Determine the [x, y] coordinate at the center of the cell enclosing the given text.  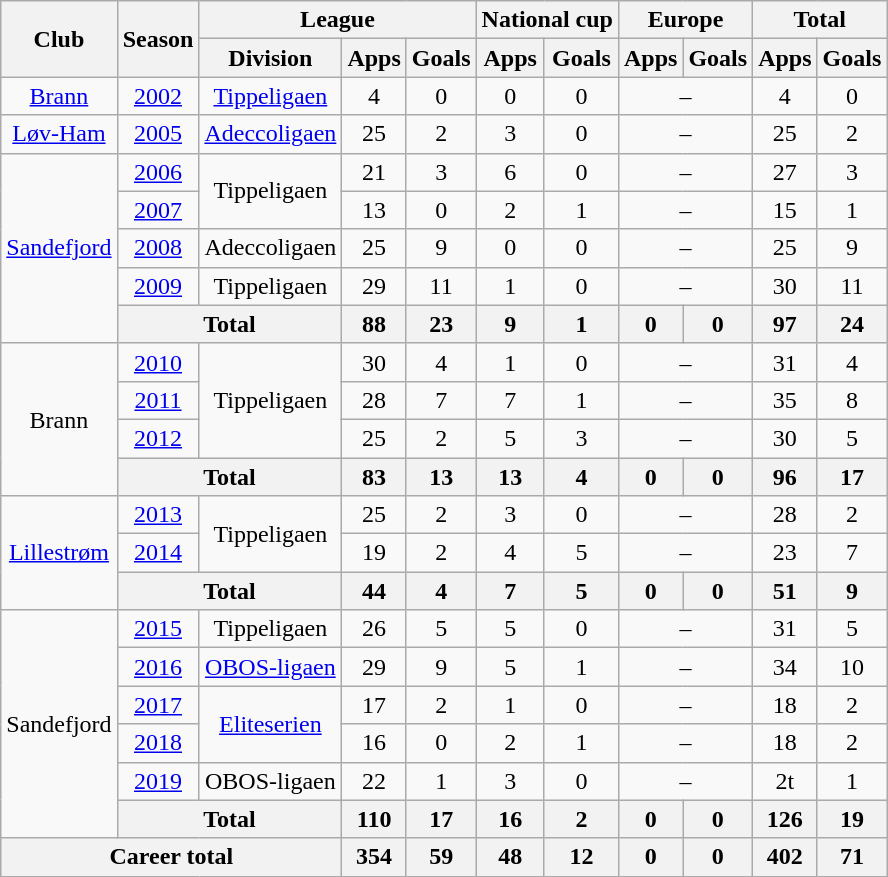
2012 [158, 438]
2011 [158, 400]
354 [374, 857]
2005 [158, 134]
2017 [158, 705]
51 [785, 591]
22 [374, 781]
35 [785, 400]
97 [785, 324]
2007 [158, 210]
71 [852, 857]
Eliteserien [270, 724]
96 [785, 477]
2015 [158, 629]
Division [270, 58]
Season [158, 39]
2010 [158, 362]
10 [852, 667]
Career total [172, 857]
2016 [158, 667]
34 [785, 667]
2009 [158, 286]
Lillestrøm [59, 553]
6 [510, 172]
83 [374, 477]
Club [59, 39]
2t [785, 781]
59 [441, 857]
8 [852, 400]
27 [785, 172]
21 [374, 172]
24 [852, 324]
Løv-Ham [59, 134]
2002 [158, 96]
12 [581, 857]
2013 [158, 515]
2006 [158, 172]
48 [510, 857]
National cup [547, 20]
44 [374, 591]
126 [785, 819]
26 [374, 629]
2008 [158, 248]
Europe [685, 20]
League [338, 20]
402 [785, 857]
110 [374, 819]
2014 [158, 553]
2018 [158, 743]
2019 [158, 781]
88 [374, 324]
15 [785, 210]
